From the cell containing the given text, extract its center point as (x, y) coordinate. 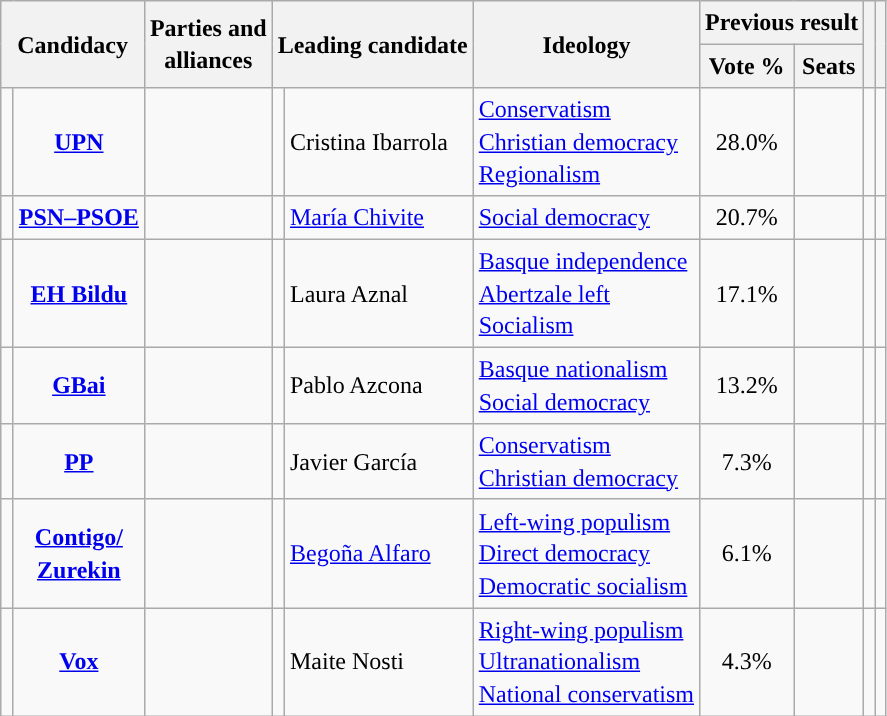
Contigo/Zurekin (78, 553)
Candidacy (73, 44)
28.0% (747, 142)
17.1% (747, 293)
Basque nationalismSocial democracy (586, 386)
Maite Nosti (378, 662)
ConservatismChristian democracyRegionalism (586, 142)
GBai (78, 386)
Cristina Ibarrola (378, 142)
PSN–PSOE (78, 218)
6.1% (747, 553)
Leading candidate (372, 44)
EH Bildu (78, 293)
Pablo Azcona (378, 386)
13.2% (747, 386)
Vote % (747, 66)
ConservatismChristian democracy (586, 461)
Basque independenceAbertzale leftSocialism (586, 293)
Begoña Alfaro (378, 553)
Laura Aznal (378, 293)
Seats (829, 66)
Ideology (586, 44)
Left-wing populismDirect democracyDemocratic socialism (586, 553)
Right-wing populismUltranationalismNational conservatism (586, 662)
Social democracy (586, 218)
7.3% (747, 461)
Javier García (378, 461)
Vox (78, 662)
Parties andalliances (208, 44)
María Chivite (378, 218)
4.3% (747, 662)
UPN (78, 142)
20.7% (747, 218)
Previous result (782, 22)
PP (78, 461)
